For the text-containing cell, return its midpoint in [X, Y] coordinate format. 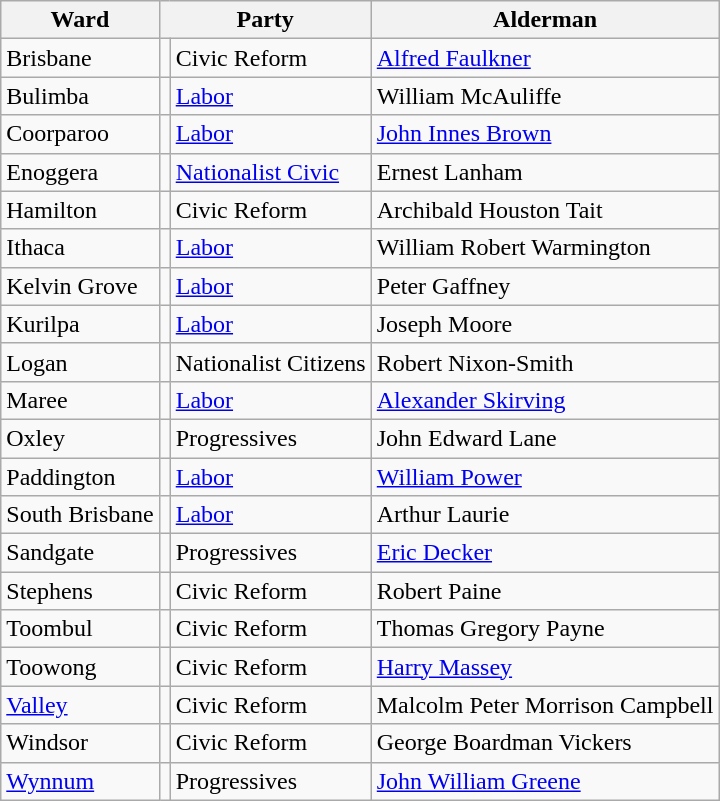
Malcolm Peter Morrison Campbell [545, 705]
Hamilton [80, 210]
George Boardman Vickers [545, 743]
Logan [80, 362]
Nationalist Citizens [270, 362]
William Robert Warmington [545, 248]
Wynnum [80, 781]
Maree [80, 400]
Alexander Skirving [545, 400]
Ward [80, 20]
Windsor [80, 743]
Nationalist Civic [270, 172]
William Power [545, 477]
Paddington [80, 477]
Bulimba [80, 96]
Sandgate [80, 553]
Oxley [80, 438]
Peter Gaffney [545, 286]
William McAuliffe [545, 96]
Valley [80, 705]
Kelvin Grove [80, 286]
Ernest Lanham [545, 172]
John William Greene [545, 781]
South Brisbane [80, 515]
Robert Paine [545, 591]
Ithaca [80, 248]
Thomas Gregory Payne [545, 629]
John Edward Lane [545, 438]
Eric Decker [545, 553]
Brisbane [80, 58]
John Innes Brown [545, 134]
Joseph Moore [545, 324]
Alderman [545, 20]
Party [265, 20]
Arthur Laurie [545, 515]
Alfred Faulkner [545, 58]
Coorparoo [80, 134]
Toombul [80, 629]
Toowong [80, 667]
Archibald Houston Tait [545, 210]
Stephens [80, 591]
Kurilpa [80, 324]
Harry Massey [545, 667]
Robert Nixon-Smith [545, 362]
Enoggera [80, 172]
